Pinpoint the cell where the given text exists, returning its (x, y) midpoint coordinate. 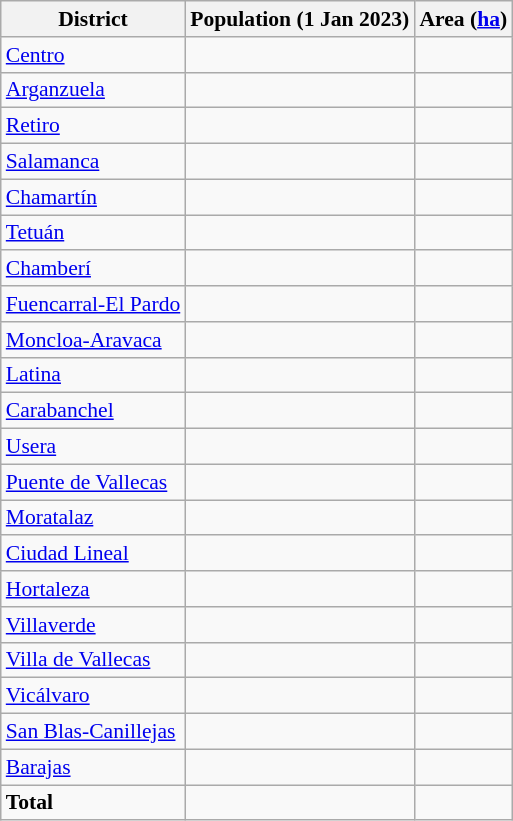
Hortaleza (94, 589)
Chamberí (94, 269)
Villa de Vallecas (94, 660)
Chamartín (94, 197)
Salamanca (94, 162)
Area (ha) (463, 19)
Puente de Vallecas (94, 482)
Moncloa-Aravaca (94, 340)
Usera (94, 447)
Tetuán (94, 233)
Arganzuela (94, 90)
Total (94, 803)
San Blas-Canillejas (94, 732)
Population (1 Jan 2023) (300, 19)
Latina (94, 375)
Villaverde (94, 625)
District (94, 19)
Centro (94, 55)
Barajas (94, 767)
Vicálvaro (94, 696)
Ciudad Lineal (94, 554)
Carabanchel (94, 411)
Moratalaz (94, 518)
Retiro (94, 126)
Fuencarral-El Pardo (94, 304)
